Scan for the cell matching the given text and deliver its [X, Y] coordinate at center. 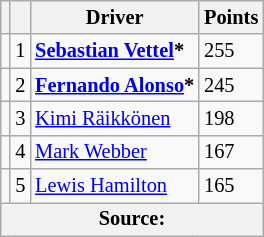
Lewis Hamilton [114, 186]
1 [20, 51]
2 [20, 85]
245 [231, 85]
Sebastian Vettel* [114, 51]
Driver [114, 17]
4 [20, 152]
167 [231, 152]
Fernando Alonso* [114, 85]
Source: [132, 219]
Points [231, 17]
3 [20, 118]
255 [231, 51]
Mark Webber [114, 152]
5 [20, 186]
Kimi Räikkönen [114, 118]
165 [231, 186]
198 [231, 118]
